Return the (X, Y) coordinate for the center point of the cell that contains the specified text.  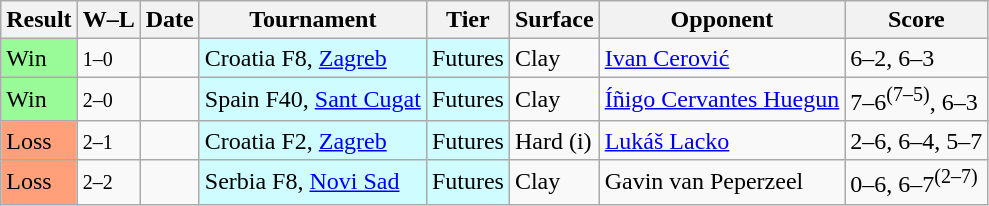
Tier (468, 20)
2–1 (108, 140)
Hard (i) (554, 140)
Tournament (312, 20)
Spain F40, Sant Cugat (312, 100)
Croatia F2, Zagreb (312, 140)
2–6, 6–4, 5–7 (916, 140)
Opponent (722, 20)
2–2 (108, 182)
Result (39, 20)
2–0 (108, 100)
Lukáš Lacko (722, 140)
6–2, 6–3 (916, 58)
W–L (108, 20)
Score (916, 20)
Surface (554, 20)
0–6, 6–7(2–7) (916, 182)
Gavin van Peperzeel (722, 182)
Croatia F8, Zagreb (312, 58)
Date (170, 20)
Serbia F8, Novi Sad (312, 182)
Íñigo Cervantes Huegun (722, 100)
7–6(7–5), 6–3 (916, 100)
1–0 (108, 58)
Ivan Cerović (722, 58)
